Output the (X, Y) coordinate of the center of the cell containing the given text.  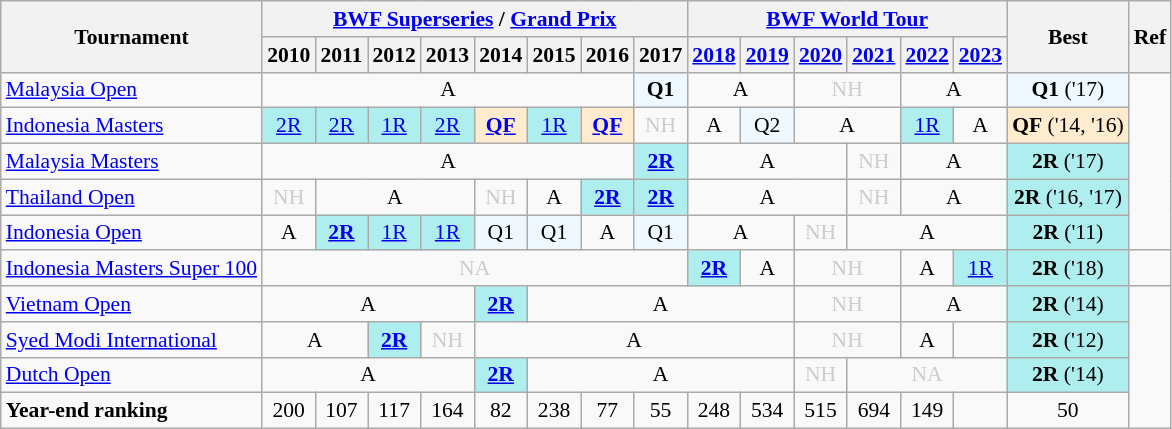
77 (608, 411)
200 (288, 411)
2017 (660, 55)
50 (1068, 411)
694 (874, 411)
82 (500, 411)
Indonesia Masters (132, 126)
2012 (394, 55)
2016 (608, 55)
Dutch Open (132, 375)
2019 (768, 55)
2015 (554, 55)
Q1 ('17) (1068, 90)
Indonesia Open (132, 233)
117 (394, 411)
515 (820, 411)
Thailand Open (132, 197)
BWF World Tour (847, 19)
2010 (288, 55)
2021 (874, 55)
2018 (714, 55)
Q2 (768, 126)
107 (341, 411)
2014 (500, 55)
Vietnam Open (132, 304)
248 (714, 411)
Indonesia Masters Super 100 (132, 269)
Syed Modi International (132, 340)
Malaysia Masters (132, 162)
2022 (926, 55)
164 (448, 411)
2011 (341, 55)
2023 (980, 55)
2020 (820, 55)
149 (926, 411)
534 (768, 411)
238 (554, 411)
Malaysia Open (132, 90)
Year-end ranking (132, 411)
Best (1068, 36)
BWF Superseries / Grand Prix (474, 19)
2R ('16, '17) (1068, 197)
Tournament (132, 36)
2R ('18) (1068, 269)
Ref (1150, 36)
2R ('17) (1068, 162)
QF ('14, '16) (1068, 126)
2R ('12) (1068, 340)
55 (660, 411)
2R ('11) (1068, 233)
2013 (448, 55)
